Detect which cell encompasses the target text, then output its (x, y) center coordinate. 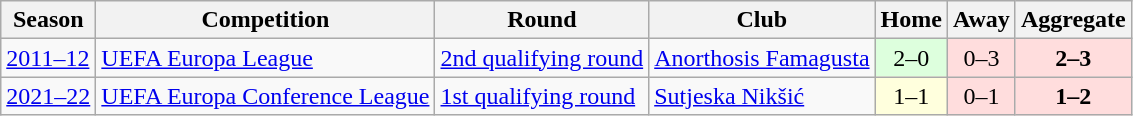
UEFA Europa Conference League (266, 96)
0–1 (981, 96)
0–3 (981, 58)
2–0 (911, 58)
2–3 (1073, 58)
Away (981, 20)
Sutjeska Nikšić (762, 96)
Round (542, 20)
Anorthosis Famagusta (762, 58)
Competition (266, 20)
1–1 (911, 96)
Home (911, 20)
1st qualifying round (542, 96)
2nd qualifying round (542, 58)
2011–12 (48, 58)
1–2 (1073, 96)
Club (762, 20)
Season (48, 20)
2021–22 (48, 96)
Aggregate (1073, 20)
UEFA Europa League (266, 58)
